Determine the (x, y) coordinate at the center of the cell enclosing the given text.  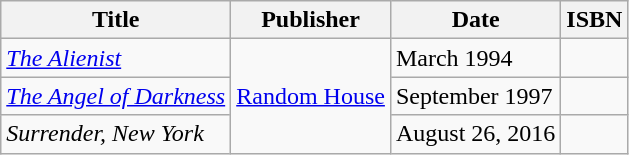
September 1997 (475, 96)
Surrender, New York (116, 134)
Random House (311, 96)
The Angel of Darkness (116, 96)
March 1994 (475, 58)
ISBN (594, 20)
Date (475, 20)
The Alienist (116, 58)
August 26, 2016 (475, 134)
Title (116, 20)
Publisher (311, 20)
